Extract the [x, y] coordinate from the center of the cell holding the provided text.  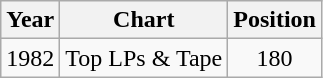
Position [275, 20]
Chart [144, 20]
180 [275, 58]
1982 [30, 58]
Year [30, 20]
Top LPs & Tape [144, 58]
